Return [X, Y] of the center of cell containing provided text 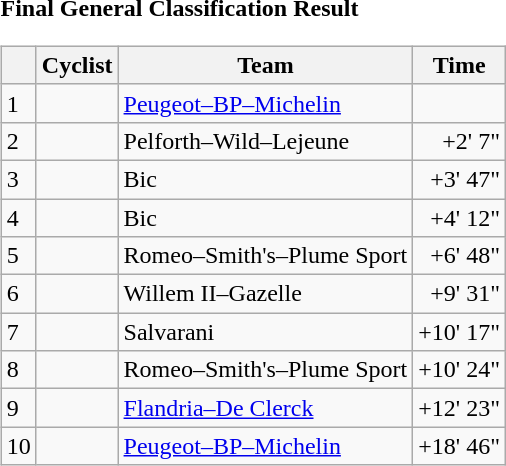
8 [18, 370]
2 [18, 141]
6 [18, 294]
Flandria–De Clerck [266, 408]
5 [18, 256]
+10' 24" [460, 370]
+3' 47" [460, 179]
7 [18, 332]
+18' 46" [460, 446]
1 [18, 103]
Pelforth–Wild–Lejeune [266, 141]
10 [18, 446]
Willem II–Gazelle [266, 294]
+2' 7" [460, 141]
+4' 12" [460, 217]
+9' 31" [460, 294]
+6' 48" [460, 256]
4 [18, 217]
9 [18, 408]
3 [18, 179]
Cyclist [77, 65]
Salvarani [266, 332]
+12' 23" [460, 408]
+10' 17" [460, 332]
Team [266, 65]
Time [460, 65]
